Output the (X, Y) coordinate of the center of the cell containing the given text.  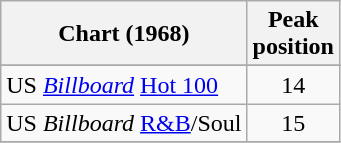
US Billboard R&B/Soul (124, 123)
Chart (1968) (124, 34)
US Billboard Hot 100 (124, 85)
14 (293, 85)
Peakposition (293, 34)
15 (293, 123)
